Return the [x, y] coordinate for the center point of the cell that contains the specified text.  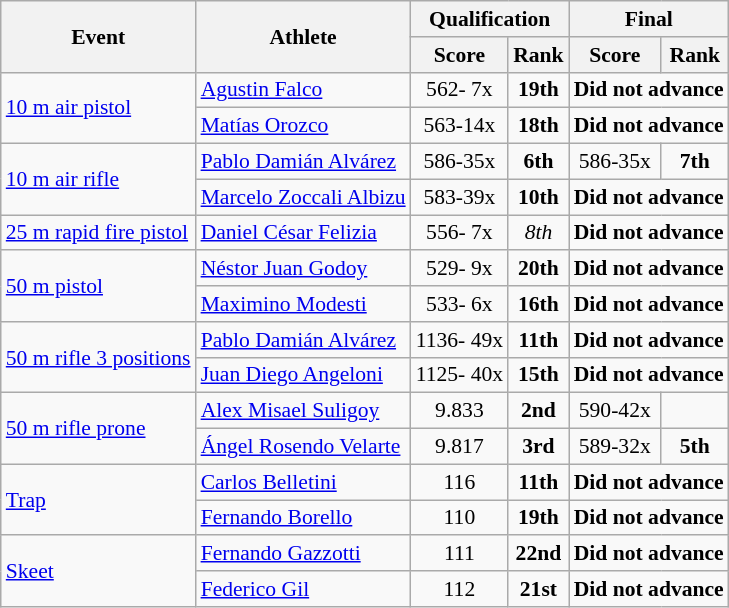
1125- 40x [460, 375]
Qualification [490, 19]
Néstor Juan Godoy [304, 269]
7th [695, 162]
Trap [98, 500]
50 m rifle prone [98, 428]
20th [538, 269]
556- 7x [460, 233]
6th [538, 162]
1136- 49x [460, 340]
Agustin Falco [304, 90]
Ángel Rosendo Velarte [304, 447]
Daniel César Felizia [304, 233]
Matías Orozco [304, 126]
5th [695, 447]
25 m rapid fire pistol [98, 233]
Federico Gil [304, 589]
533- 6x [460, 304]
563-14x [460, 126]
Athlete [304, 36]
Fernando Borello [304, 518]
Final [649, 19]
2nd [538, 411]
Carlos Belletini [304, 482]
50 m pistol [98, 286]
112 [460, 589]
111 [460, 554]
10 m air rifle [98, 180]
562- 7x [460, 90]
Maximino Modesti [304, 304]
Marcelo Zoccali Albizu [304, 197]
9.817 [460, 447]
8th [538, 233]
Fernando Gazzotti [304, 554]
18th [538, 126]
3rd [538, 447]
Event [98, 36]
50 m rifle 3 positions [98, 358]
15th [538, 375]
21st [538, 589]
Skeet [98, 572]
9.833 [460, 411]
Juan Diego Angeloni [304, 375]
529- 9x [460, 269]
589-32x [615, 447]
Alex Misael Suligoy [304, 411]
10th [538, 197]
10 m air pistol [98, 108]
22nd [538, 554]
110 [460, 518]
590-42x [615, 411]
116 [460, 482]
583-39x [460, 197]
16th [538, 304]
